Extract the (x, y) coordinate from the center of the cell holding the provided text.  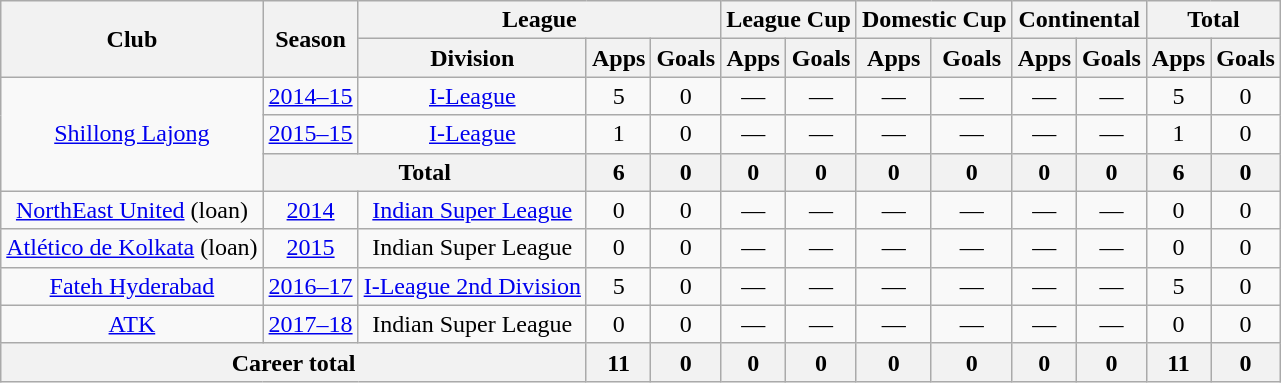
Career total (294, 362)
Fateh Hyderabad (132, 286)
2015–15 (310, 134)
Club (132, 39)
2017–18 (310, 324)
2014–15 (310, 96)
2015 (310, 248)
Domestic Cup (934, 20)
NorthEast United (loan) (132, 210)
Division (472, 58)
Continental (1079, 20)
Atlético de Kolkata (loan) (132, 248)
ATK (132, 324)
2014 (310, 210)
Season (310, 39)
2016–17 (310, 286)
League Cup (789, 20)
Shillong Lajong (132, 134)
League (540, 20)
I-League 2nd Division (472, 286)
